From the cell containing the given text, extract its center point as [x, y] coordinate. 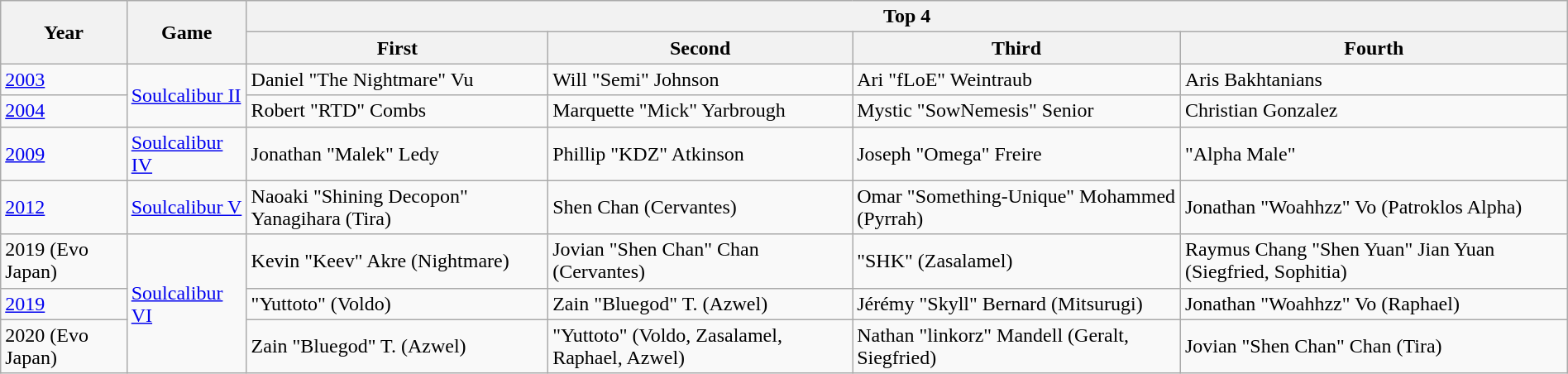
"Alpha Male" [1374, 154]
Shen Chan (Cervantes) [700, 207]
"SHK" (Zasalamel) [1017, 261]
Mystic "SowNemesis" Senior [1017, 111]
2003 [64, 79]
Soulcalibur V [187, 207]
Joseph "Omega" Freire [1017, 154]
Omar "Something-Unique" Mohammed (Pyrrah) [1017, 207]
First [397, 48]
Kevin "Keev" Akre (Nightmare) [397, 261]
Christian Gonzalez [1374, 111]
2019 (Evo Japan) [64, 261]
2012 [64, 207]
Jérémy "Skyll" Bernard (Mitsurugi) [1017, 304]
Raymus Chang "Shen Yuan" Jian Yuan (Siegfried, Sophitia) [1374, 261]
Ari "fLoE" Weintraub [1017, 79]
Game [187, 32]
Phillip "KDZ" Atkinson [700, 154]
Jonathan "Malek" Ledy [397, 154]
Top 4 [906, 17]
Jovian "Shen Chan" Chan (Tira) [1374, 346]
2019 [64, 304]
Will "Semi" Johnson [700, 79]
2009 [64, 154]
Aris Bakhtanians [1374, 79]
Jonathan "Woahhzz" Vo (Patroklos Alpha) [1374, 207]
"Yuttoto" (Voldo) [397, 304]
Third [1017, 48]
Soulcalibur II [187, 95]
Fourth [1374, 48]
Robert "RTD" Combs [397, 111]
Daniel "The Nightmare" Vu [397, 79]
Nathan "linkorz" Mandell (Geralt, Siegfried) [1017, 346]
2004 [64, 111]
Naoaki "Shining Decopon" Yanagihara (Tira) [397, 207]
Second [700, 48]
Year [64, 32]
"Yuttoto" (Voldo, Zasalamel, Raphael, Azwel) [700, 346]
Jonathan "Woahhzz" Vo (Raphael) [1374, 304]
Jovian "Shen Chan" Chan (Cervantes) [700, 261]
Soulcalibur VI [187, 304]
Soulcalibur IV [187, 154]
Marquette "Mick" Yarbrough [700, 111]
2020 (Evo Japan) [64, 346]
